Return the (x, y) coordinate for the center point of the cell that contains the specified text.  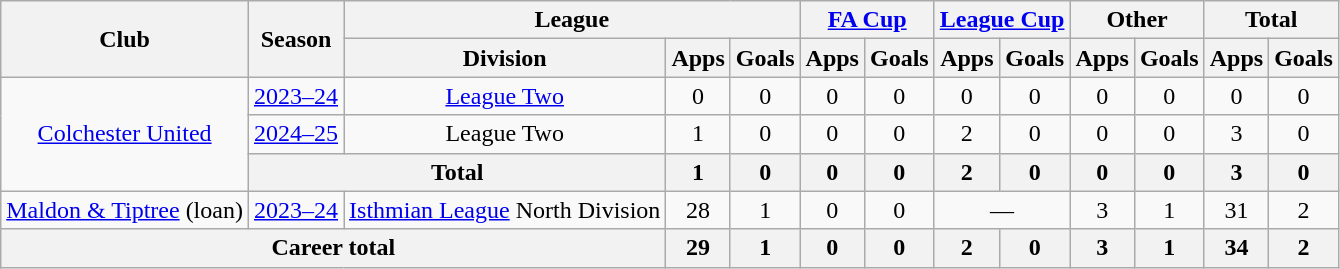
League Cup (1002, 20)
FA Cup (867, 20)
Isthmian League North Division (505, 210)
League (572, 20)
34 (1236, 248)
Maldon & Tiptree (loan) (125, 210)
Other (1137, 20)
Club (125, 39)
28 (698, 210)
29 (698, 248)
Season (296, 39)
Division (505, 58)
2024–25 (296, 134)
31 (1236, 210)
Career total (334, 248)
— (1002, 210)
Colchester United (125, 134)
